For the text-containing cell, return its midpoint in (X, Y) coordinate format. 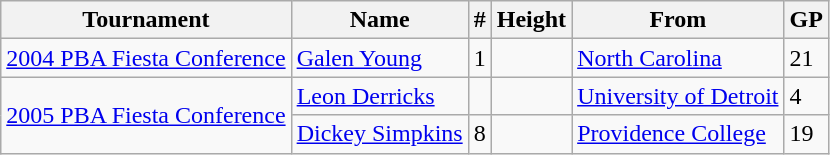
4 (806, 96)
Tournament (146, 20)
# (480, 20)
Galen Young (380, 58)
GP (806, 20)
8 (480, 134)
Providence College (678, 134)
21 (806, 58)
From (678, 20)
University of Detroit (678, 96)
Dickey Simpkins (380, 134)
Name (380, 20)
North Carolina (678, 58)
2005 PBA Fiesta Conference (146, 115)
2004 PBA Fiesta Conference (146, 58)
19 (806, 134)
Leon Derricks (380, 96)
Height (531, 20)
1 (480, 58)
